Return the [X, Y] coordinate for the center point of the cell that contains the specified text.  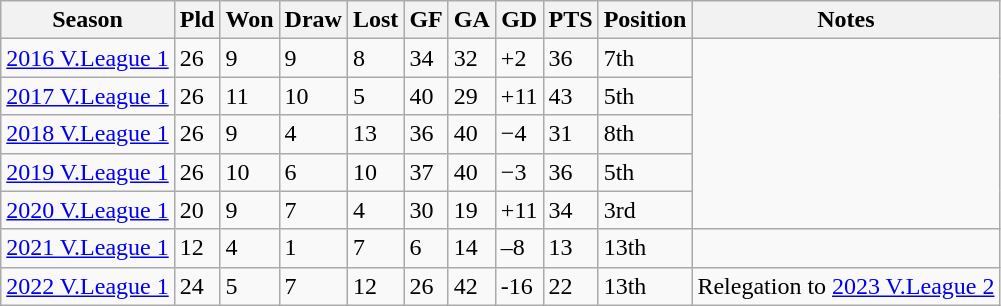
2017 V.League 1 [88, 96]
31 [570, 134]
1 [313, 248]
32 [472, 58]
−3 [519, 172]
Season [88, 20]
20 [197, 210]
Relegation to 2023 V.League 2 [846, 286]
3rd [645, 210]
19 [472, 210]
Draw [313, 20]
11 [250, 96]
Won [250, 20]
GF [426, 20]
2021 V.League 1 [88, 248]
42 [472, 286]
–8 [519, 248]
2019 V.League 1 [88, 172]
-16 [519, 286]
2016 V.League 1 [88, 58]
2018 V.League 1 [88, 134]
GD [519, 20]
PTS [570, 20]
24 [197, 286]
14 [472, 248]
GA [472, 20]
8th [645, 134]
2022 V.League 1 [88, 286]
Lost [375, 20]
Pld [197, 20]
7th [645, 58]
Notes [846, 20]
37 [426, 172]
−4 [519, 134]
30 [426, 210]
29 [472, 96]
22 [570, 286]
+2 [519, 58]
Position [645, 20]
2020 V.League 1 [88, 210]
8 [375, 58]
43 [570, 96]
